Identify which cell holds the provided text, then report its (x, y) central coordinate. 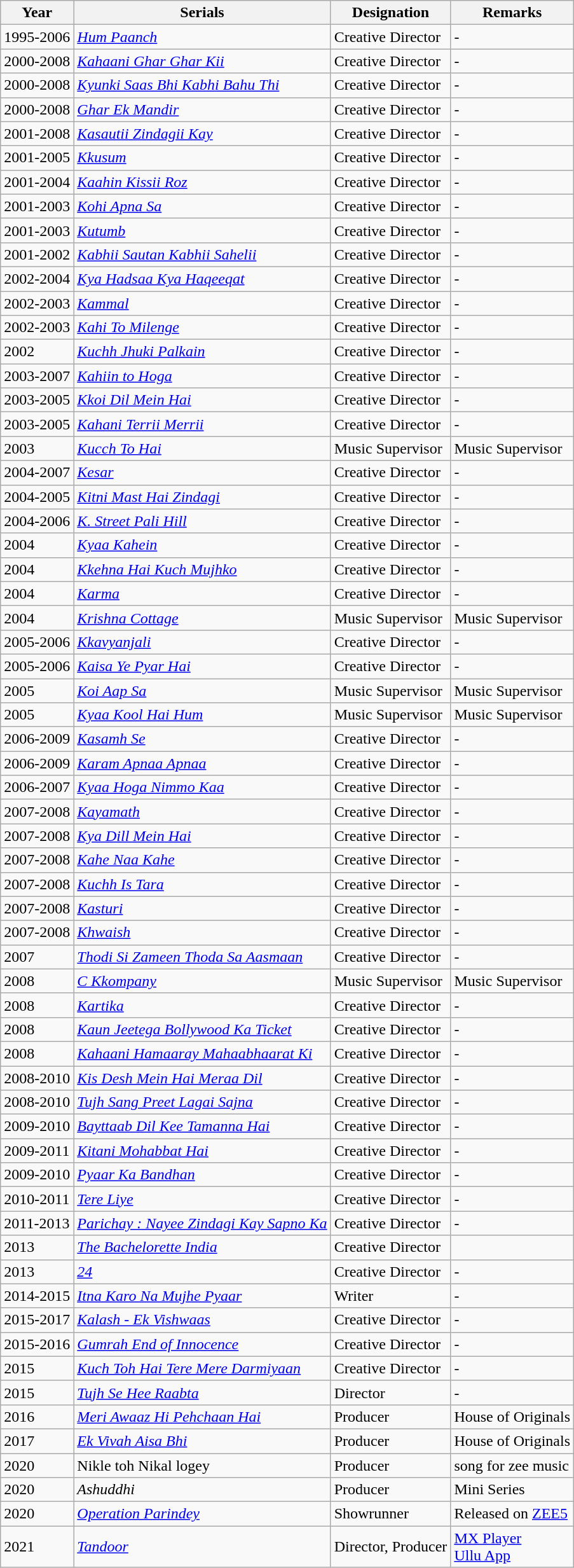
Kuch Toh Hai Tere Mere Darmiyaan (202, 1368)
2002 (37, 352)
Ashuddhi (202, 1490)
Mini Series (512, 1490)
Kaahin Kissii Roz (202, 182)
Nikle toh Nikal logey (202, 1465)
Writer (390, 1296)
Kuchh Jhuki Palkain (202, 352)
Kahe Naa Kahe (202, 860)
Ek Vivah Aisa Bhi (202, 1441)
2016 (37, 1417)
Kesar (202, 473)
2015-2017 (37, 1320)
Kkavyanjali (202, 642)
Kis Desh Mein Hai Meraa Dil (202, 1078)
Designation (390, 13)
Released on ZEE5 (512, 1514)
2003 (37, 448)
2006-2007 (37, 787)
2004-2006 (37, 521)
K. Street Pali Hill (202, 521)
Tere Liye (202, 1199)
2015-2016 (37, 1344)
2011-2013 (37, 1223)
Kyaa Kahein (202, 545)
The Bachelorette India (202, 1247)
Bayttaab Dil Kee Tamanna Hai (202, 1127)
Kahani Terrii Merrii (202, 424)
Kyaa Hoga Nimmo Kaa (202, 787)
Kabhii Sautan Kabhii Sahelii (202, 254)
Kasautii Zindagii Kay (202, 134)
2021 (37, 1547)
Tujh Sang Preet Lagai Sajna (202, 1102)
Director, Producer (390, 1547)
Karam Apnaa Apnaa (202, 763)
Kammal (202, 303)
Director (390, 1392)
Kahiin to Hoga (202, 376)
Kahi To Milenge (202, 328)
Kutumb (202, 230)
2001-2008 (37, 134)
Gumrah End of Innocence (202, 1344)
Krishna Cottage (202, 618)
Itna Karo Na Mujhe Pyaar (202, 1296)
Thodi Si Zameen Thoda Sa Aasmaan (202, 957)
2014-2015 (37, 1296)
Remarks (512, 13)
Kya Dill Mein Hai (202, 836)
Kahaani Ghar Ghar Kii (202, 61)
2017 (37, 1441)
Kayamath (202, 812)
Pyaar Ka Bandhan (202, 1175)
2001-2004 (37, 182)
Kuchh Is Tara (202, 884)
Hum Paanch (202, 37)
Tujh Se Hee Raabta (202, 1392)
2002-2004 (37, 279)
Kkehna Hai Kuch Mujhko (202, 569)
Year (37, 13)
2001-2005 (37, 158)
24 (202, 1272)
Kohi Apna Sa (202, 206)
C Kkompany (202, 981)
2003-2007 (37, 376)
Serials (202, 13)
2004-2007 (37, 473)
Kaisa Ye Pyar Hai (202, 666)
Parichay : Nayee Zindagi Kay Sapno Ka (202, 1223)
Kasturi (202, 908)
Kyaa Kool Hai Hum (202, 715)
Showrunner (390, 1514)
Operation Parindey (202, 1514)
Kahaani Hamaaray Mahaabhaarat Ki (202, 1053)
Kyunki Saas Bhi Kabhi Bahu Thi (202, 85)
Kartika (202, 1005)
1995-2006 (37, 37)
Kalash - Ek Vishwaas (202, 1320)
Ghar Ek Mandir (202, 109)
Kaun Jeetega Bollywood Ka Ticket (202, 1029)
2004-2005 (37, 497)
Kkusum (202, 158)
Kya Hadsaa Kya Haqeeqat (202, 279)
song for zee music (512, 1465)
2007 (37, 957)
Kasamh Se (202, 739)
2009-2011 (37, 1151)
2010-2011 (37, 1199)
Kitani Mohabbat Hai (202, 1151)
Kitni Mast Hai Zindagi (202, 497)
Karma (202, 593)
Kkoi Dil Mein Hai (202, 400)
Khwaish (202, 933)
MX PlayerUllu App (512, 1547)
2001-2002 (37, 254)
Tandoor (202, 1547)
Koi Aap Sa (202, 690)
Kucch To Hai (202, 448)
Meri Awaaz Hi Pehchaan Hai (202, 1417)
